From the cell containing the given text, extract its center point as [x, y] coordinate. 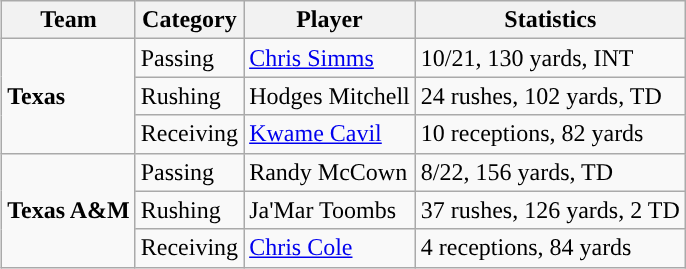
37 rushes, 126 yards, 2 TD [550, 210]
10/21, 130 yards, INT [550, 58]
Texas [69, 96]
Kwame Cavil [330, 134]
Texas A&M [69, 210]
Player [330, 20]
Chris Simms [330, 58]
4 receptions, 84 yards [550, 248]
24 rushes, 102 yards, TD [550, 96]
Ja'Mar Toombs [330, 210]
Hodges Mitchell [330, 96]
Team [69, 20]
Statistics [550, 20]
10 receptions, 82 yards [550, 134]
Randy McCown [330, 172]
Category [189, 20]
Chris Cole [330, 248]
8/22, 156 yards, TD [550, 172]
